Determine the (x, y) coordinate at the center of the cell enclosing the given text.  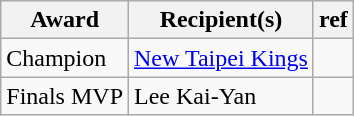
Champion (65, 58)
New Taipei Kings (222, 58)
Award (65, 20)
Finals MVP (65, 96)
Recipient(s) (222, 20)
ref (333, 20)
Lee Kai-Yan (222, 96)
